From the cell containing the given text, extract its center point as [X, Y] coordinate. 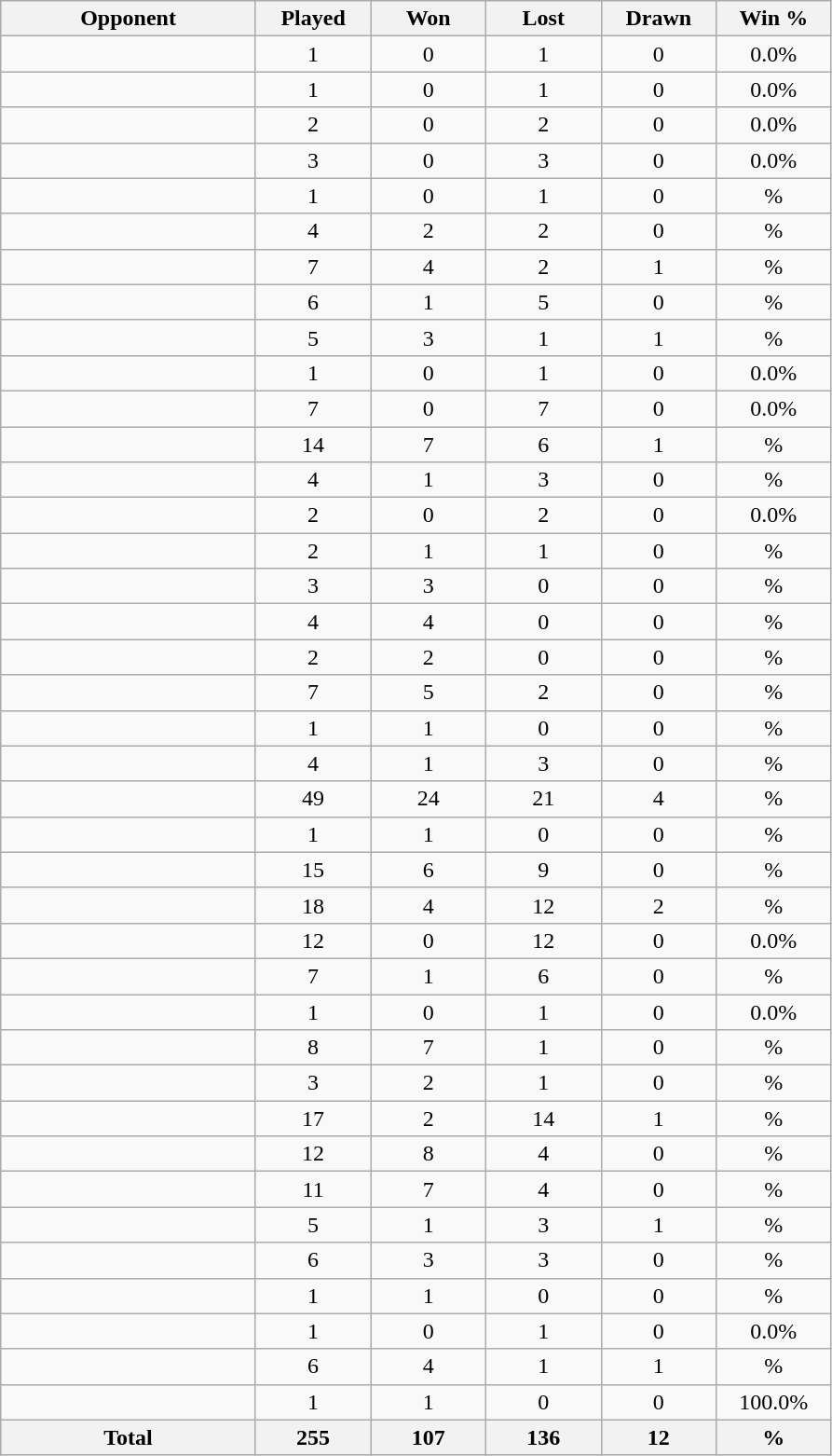
136 [543, 1437]
24 [429, 799]
17 [313, 1119]
49 [313, 799]
Drawn [659, 19]
Opponent [129, 19]
100.0% [774, 1402]
Lost [543, 19]
Win % [774, 19]
9 [543, 870]
11 [313, 1189]
Won [429, 19]
Total [129, 1437]
107 [429, 1437]
Played [313, 19]
18 [313, 905]
21 [543, 799]
255 [313, 1437]
15 [313, 870]
